Return (X, Y) of the center of cell containing provided text 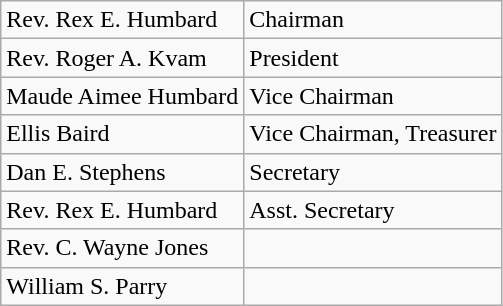
Chairman (373, 20)
Dan E. Stephens (122, 172)
Ellis Baird (122, 134)
Secretary (373, 172)
Vice Chairman, Treasurer (373, 134)
Maude Aimee Humbard (122, 96)
President (373, 58)
Vice Chairman (373, 96)
Asst. Secretary (373, 210)
Rev. C. Wayne Jones (122, 248)
William S. Parry (122, 286)
Rev. Roger A. Kvam (122, 58)
